Search for the cell housing the specified text and yield its [x, y] center coordinate. 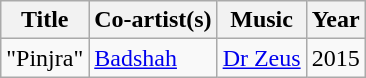
Badshah [153, 58]
Co-artist(s) [153, 20]
Title [45, 20]
Year [336, 20]
"Pinjra" [45, 58]
Music [262, 20]
Dr Zeus [262, 58]
2015 [336, 58]
